Search for the cell housing the specified text and yield its (x, y) center coordinate. 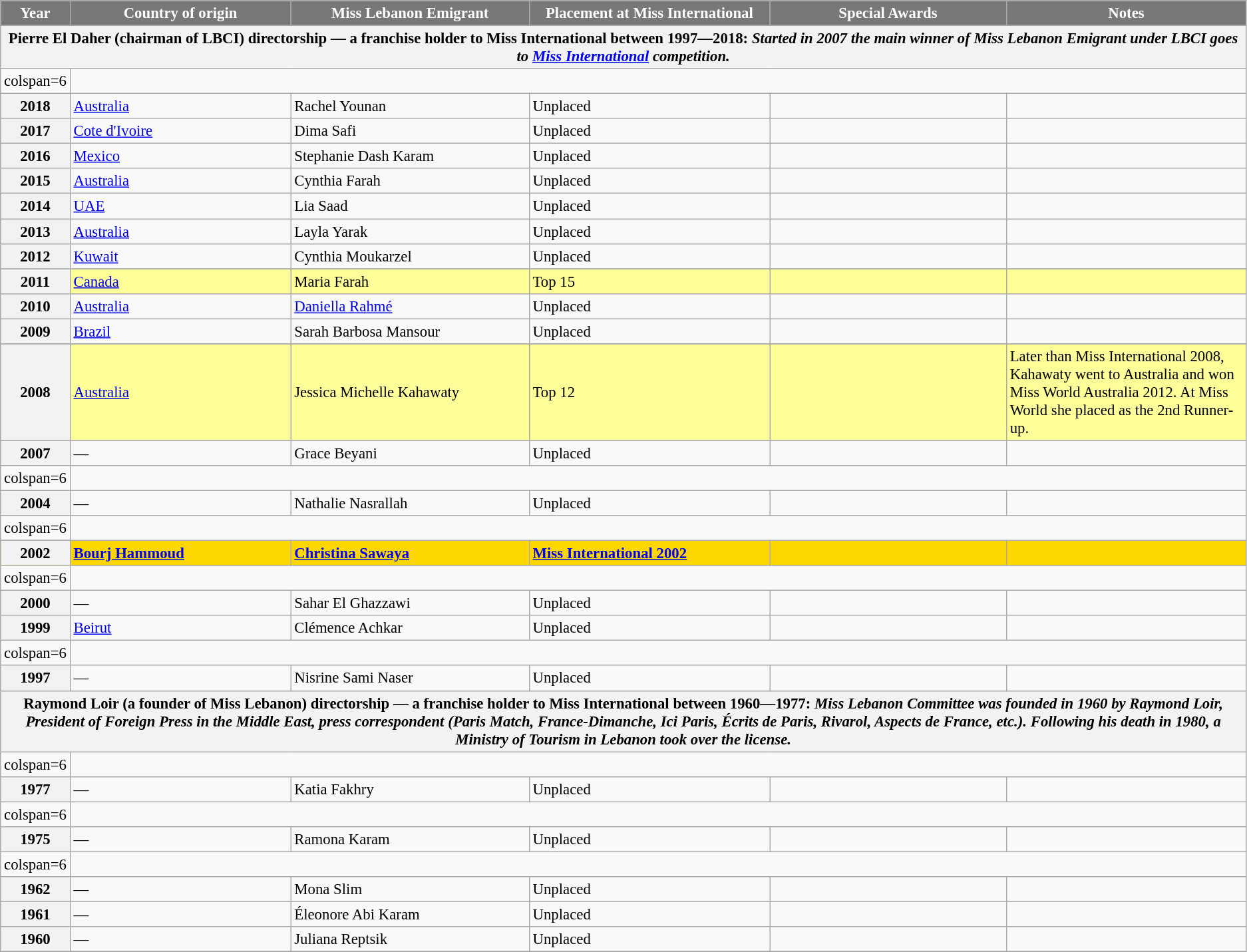
2010 (35, 306)
Mexico (180, 156)
2002 (35, 554)
2015 (35, 182)
1977 (35, 789)
Year (35, 13)
Daniella Rahmé (410, 306)
2012 (35, 256)
Cote d'Ivoire (180, 131)
1961 (35, 914)
Miss International 2002 (649, 554)
Rachel Younan (410, 106)
Ramona Karam (410, 840)
Grace Beyani (410, 453)
Country of origin (180, 13)
Jessica Michelle Kahawaty (410, 393)
Placement at Miss International (649, 13)
Stephanie Dash Karam (410, 156)
Dima Safi (410, 131)
2016 (35, 156)
Éleonore Abi Karam (410, 914)
2014 (35, 206)
2018 (35, 106)
Mona Slim (410, 889)
Bourj Hammoud (180, 554)
UAE (180, 206)
1960 (35, 939)
1999 (35, 628)
Canada (180, 281)
Cynthia Farah (410, 182)
Clémence Achkar (410, 628)
Maria Farah (410, 281)
Lia Saad (410, 206)
Beirut (180, 628)
Top 12 (649, 393)
Miss Lebanon Emigrant (410, 13)
Top 15 (649, 281)
2007 (35, 453)
Kuwait (180, 256)
1975 (35, 840)
― (180, 914)
Sarah Barbosa Mansour (410, 331)
2008 (35, 393)
Layla Yarak (410, 232)
2000 (35, 603)
Juliana Reptsik (410, 939)
Sahar El Ghazzawi (410, 603)
Notes (1126, 13)
Nisrine Sami Naser (410, 679)
1962 (35, 889)
2013 (35, 232)
Katia Fakhry (410, 789)
Brazil (180, 331)
Cynthia Moukarzel (410, 256)
2004 (35, 503)
2017 (35, 131)
Special Awards (888, 13)
1997 (35, 679)
Christina Sawaya (410, 554)
2011 (35, 281)
2009 (35, 331)
Later than Miss International 2008, Kahawaty went to Australia and won Miss World Australia 2012. At Miss World she placed as the 2nd Runner-up. (1126, 393)
Nathalie Nasrallah (410, 503)
